Output the (x, y) coordinate of the center of the cell containing the given text.  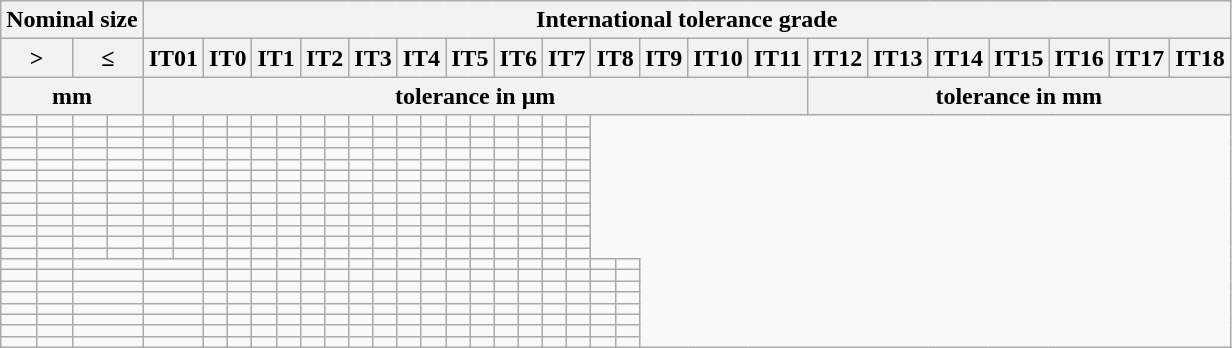
IT4 (421, 58)
IT1 (276, 58)
International tolerance grade (686, 20)
IT13 (898, 58)
IT6 (518, 58)
IT8 (615, 58)
> (37, 58)
IT15 (1019, 58)
IT11 (778, 58)
IT2 (324, 58)
tolerance in mm (1018, 96)
mm (72, 96)
IT18 (1200, 58)
IT12 (837, 58)
IT01 (173, 58)
IT5 (470, 58)
IT16 (1079, 58)
IT9 (663, 58)
IT14 (958, 58)
≤ (108, 58)
IT17 (1139, 58)
IT0 (228, 58)
IT7 (567, 58)
IT10 (718, 58)
tolerance in μm (475, 96)
Nominal size (72, 20)
IT3 (373, 58)
